Determine the (x, y) coordinate at the center of the cell enclosing the given text.  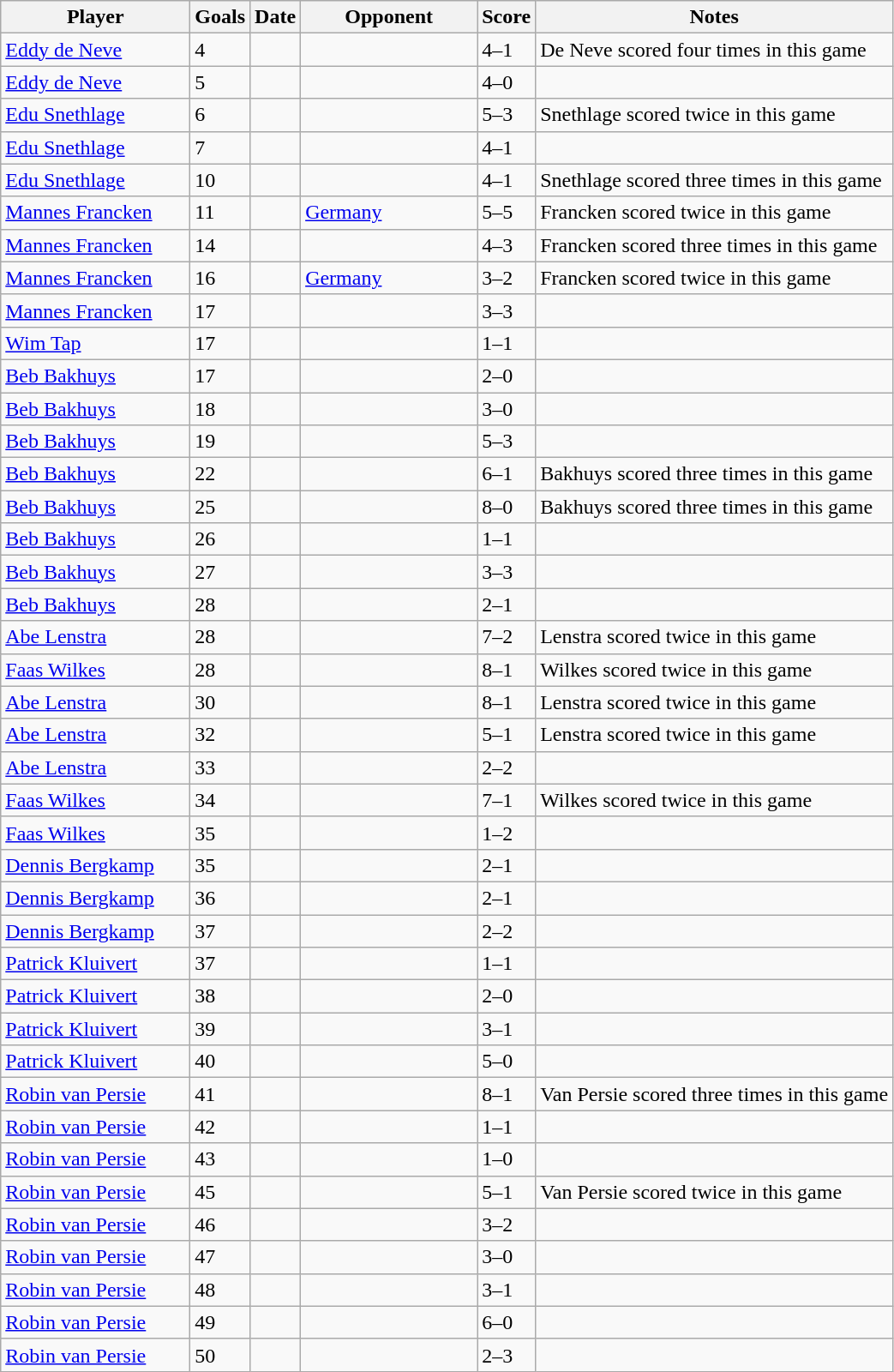
Van Persie scored three times in this game (715, 1094)
Van Persie scored twice in this game (715, 1192)
22 (220, 474)
Wim Tap (96, 343)
49 (220, 1322)
7–1 (507, 800)
16 (220, 278)
40 (220, 1062)
45 (220, 1192)
27 (220, 572)
46 (220, 1225)
Francken scored three times in this game (715, 245)
Snethlage scored three times in this game (715, 180)
6–1 (507, 474)
7–2 (507, 637)
19 (220, 442)
Opponent (389, 17)
34 (220, 800)
Date (276, 17)
De Neve scored four times in this game (715, 50)
18 (220, 409)
33 (220, 767)
Player (96, 17)
8–0 (507, 507)
41 (220, 1094)
1–2 (507, 833)
43 (220, 1159)
Goals (220, 17)
Notes (715, 17)
32 (220, 735)
6 (220, 115)
48 (220, 1290)
36 (220, 898)
26 (220, 539)
39 (220, 1029)
38 (220, 996)
47 (220, 1257)
4 (220, 50)
4–3 (507, 245)
5–5 (507, 213)
25 (220, 507)
Snethlage scored twice in this game (715, 115)
2–3 (507, 1355)
1–0 (507, 1159)
7 (220, 147)
30 (220, 702)
5–0 (507, 1062)
14 (220, 245)
5 (220, 82)
42 (220, 1127)
6–0 (507, 1322)
4–0 (507, 82)
11 (220, 213)
50 (220, 1355)
Score (507, 17)
10 (220, 180)
